For the text-containing cell, return its midpoint in [x, y] coordinate format. 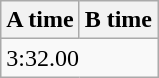
A time [40, 20]
3:32.00 [80, 58]
B time [118, 20]
